Provide the [X, Y] coordinate of the cell's center where the given text is located.  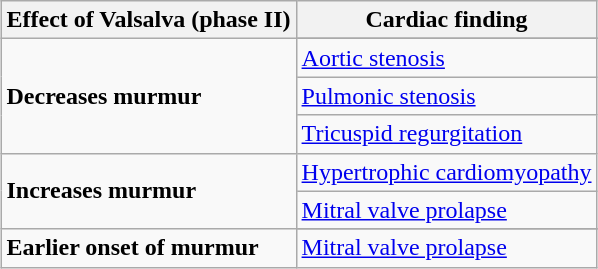
Pulmonic stenosis [446, 96]
Decreases murmur [148, 96]
Tricuspid regurgitation [446, 134]
Earlier onset of murmur [148, 248]
Hypertrophic cardiomyopathy [446, 172]
Effect of Valsalva (phase II) [148, 20]
Increases murmur [148, 191]
Aortic stenosis [446, 58]
Cardiac finding [446, 20]
